Find where the given text appears and provide that cell's center as [X, Y] coordinate. 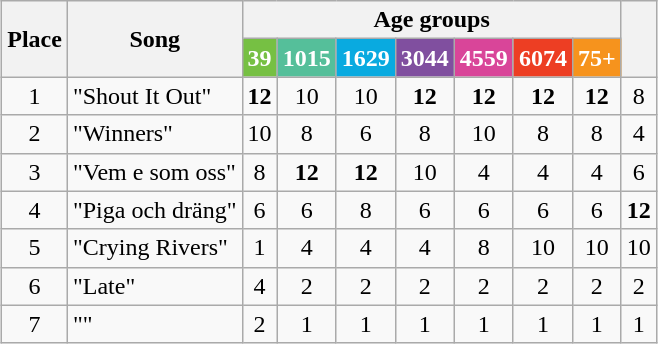
75+ [596, 58]
6074 [542, 58]
1015 [306, 58]
"" [154, 324]
"Shout It Out" [154, 96]
"Late" [154, 286]
Age groups [432, 20]
"Crying Rivers" [154, 248]
3044 [424, 58]
Place [35, 39]
"Winners" [154, 134]
4559 [484, 58]
7 [35, 324]
5 [35, 248]
"Piga och dräng" [154, 210]
39 [260, 58]
"Vem e som oss" [154, 172]
1629 [366, 58]
Song [154, 39]
3 [35, 172]
